Detect which cell encompasses the target text, then output its [x, y] center coordinate. 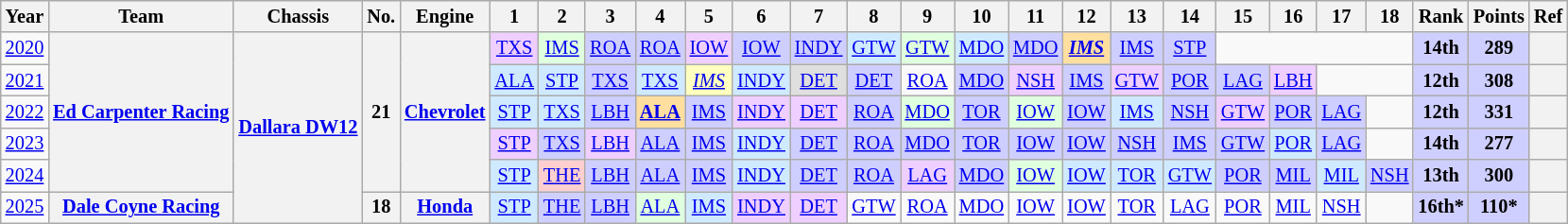
Ref [1548, 16]
10 [981, 16]
Dale Coyne Racing [141, 207]
300 [1499, 176]
Points [1499, 16]
308 [1499, 80]
2020 [25, 48]
277 [1499, 144]
289 [1499, 48]
Dallara DW12 [298, 128]
13th [1440, 176]
21 [381, 112]
8 [873, 16]
331 [1499, 112]
14 [1190, 16]
2023 [25, 144]
12 [1086, 16]
2022 [25, 112]
6 [762, 16]
Rank [1440, 16]
4 [660, 16]
Chevrolet [444, 112]
13 [1137, 16]
Chassis [298, 16]
Honda [444, 207]
5 [709, 16]
1 [514, 16]
Year [25, 16]
2025 [25, 207]
110* [1499, 207]
11 [1036, 16]
9 [926, 16]
2024 [25, 176]
2 [561, 16]
No. [381, 16]
16 [1293, 16]
7 [818, 16]
Ed Carpenter Racing [141, 112]
17 [1341, 16]
2021 [25, 80]
Team [141, 16]
16th* [1440, 207]
Engine [444, 16]
3 [611, 16]
15 [1243, 16]
